Pinpoint the cell where the given text exists, returning its [X, Y] midpoint coordinate. 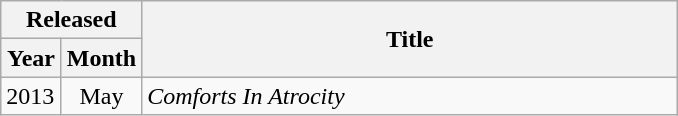
Title [410, 39]
Month [101, 58]
2013 [32, 96]
Released [72, 20]
Comforts In Atrocity [410, 96]
Year [32, 58]
May [101, 96]
